Determine the [X, Y] coordinate at the center of the cell enclosing the given text.  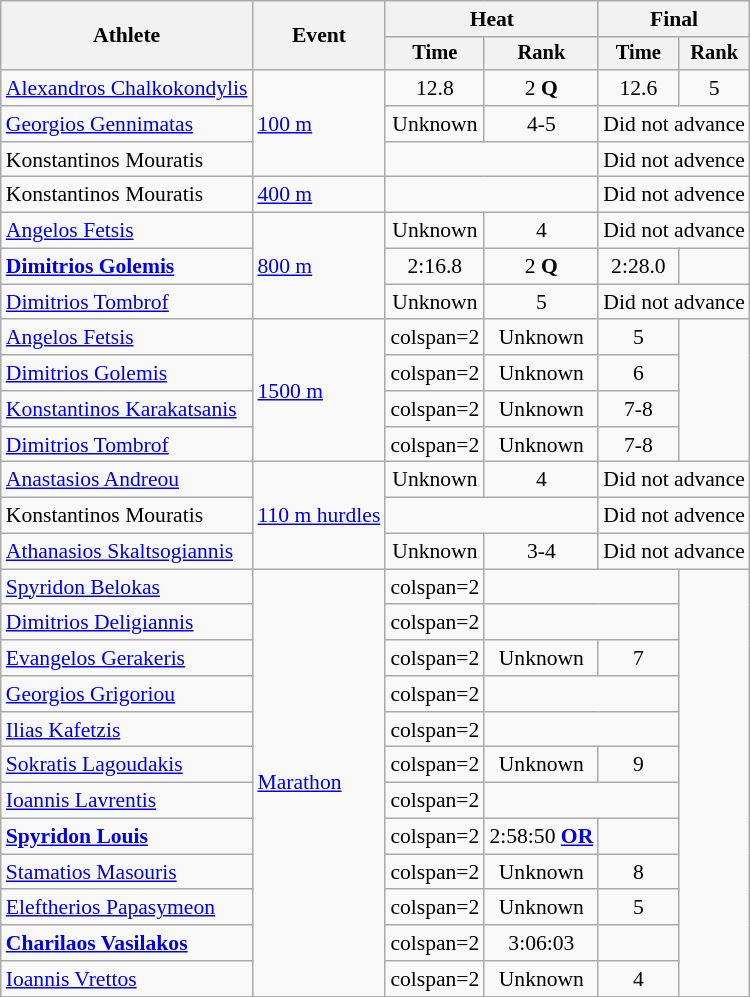
Spyridon Belokas [127, 587]
Ilias Kafetzis [127, 730]
12.6 [638, 88]
Georgios Gennimatas [127, 124]
800 m [320, 266]
2:58:50 OR [541, 837]
3-4 [541, 552]
2:16.8 [434, 267]
2:28.0 [638, 267]
6 [638, 373]
110 m hurdles [320, 516]
1500 m [320, 391]
Stamatios Masouris [127, 872]
Heat [492, 19]
3:06:03 [541, 943]
Evangelos Gerakeris [127, 658]
Marathon [320, 783]
Sokratis Lagoudakis [127, 765]
Athanasios Skaltsogiannis [127, 552]
12.8 [434, 88]
400 m [320, 195]
Athlete [127, 36]
8 [638, 872]
Spyridon Louis [127, 837]
4-5 [541, 124]
Alexandros Chalkokondylis [127, 88]
Event [320, 36]
Final [674, 19]
Eleftherios Papasymeon [127, 908]
Dimitrios Deligiannis [127, 623]
Charilaos Vasilakos [127, 943]
Konstantinos Karakatsanis [127, 409]
9 [638, 765]
Anastasios Andreou [127, 480]
Ioannis Lavrentis [127, 801]
100 m [320, 124]
Georgios Grigoriou [127, 694]
Ioannis Vrettos [127, 979]
7 [638, 658]
